Detect which cell encompasses the target text, then output its (x, y) center coordinate. 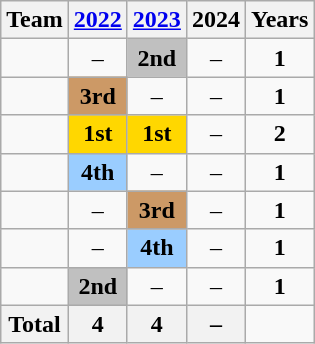
Team (35, 20)
2023 (156, 20)
Total (35, 324)
2 (279, 134)
2022 (98, 20)
2024 (216, 20)
Years (279, 20)
